Pinpoint the cell where the given text exists, returning its [x, y] midpoint coordinate. 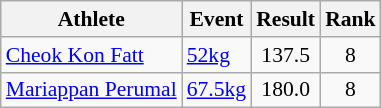
137.5 [286, 55]
Cheok Kon Fatt [92, 55]
Event [216, 19]
Rank [350, 19]
Athlete [92, 19]
Mariappan Perumal [92, 90]
Result [286, 19]
180.0 [286, 90]
52kg [216, 55]
67.5kg [216, 90]
